Provide the [x, y] coordinate of the cell's center where the given text is located.  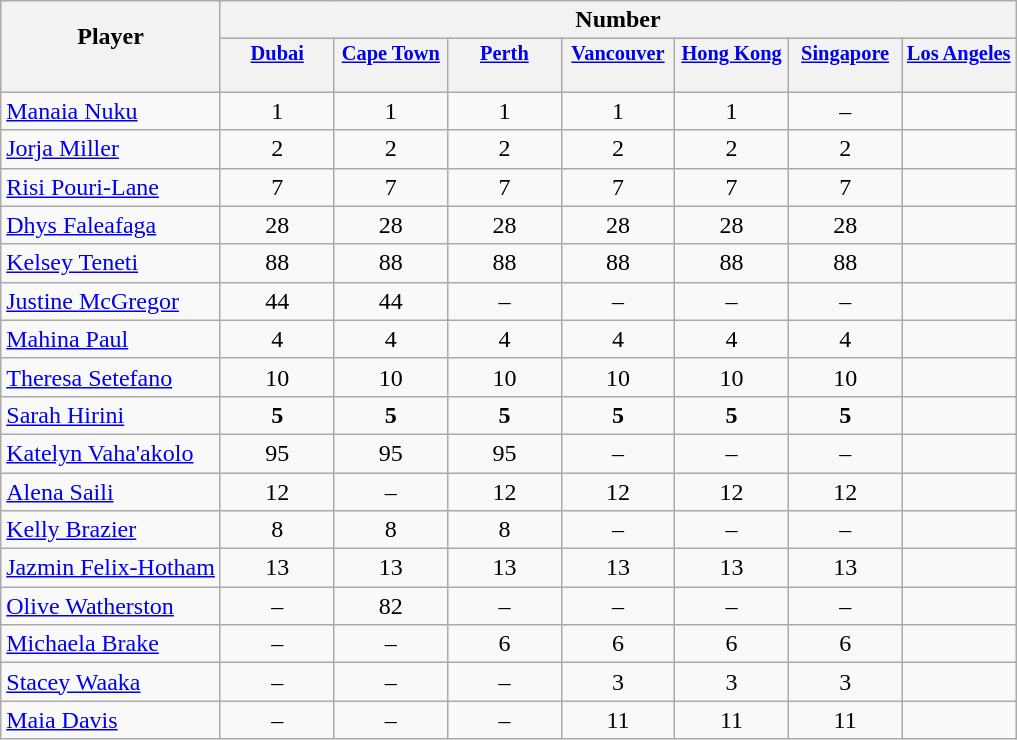
Risi Pouri-Lane [111, 187]
Number [618, 20]
Dhys Faleafaga [111, 225]
Cape Town [391, 54]
Sarah Hirini [111, 415]
Vancouver [618, 54]
Olive Watherston [111, 606]
Theresa Setefano [111, 377]
Jorja Miller [111, 149]
Maia Davis [111, 720]
Los Angeles [959, 54]
Katelyn Vaha'akolo [111, 453]
Singapore [845, 54]
Kelsey Teneti [111, 263]
Mahina Paul [111, 339]
Stacey Waaka [111, 682]
Dubai [277, 54]
Jazmin Felix-Hotham [111, 568]
82 [391, 606]
Alena Saili [111, 491]
Manaia Nuku [111, 111]
Kelly Brazier [111, 530]
Justine McGregor [111, 301]
Michaela Brake [111, 644]
Player [111, 36]
Perth [505, 54]
Hong Kong [732, 54]
